Search for the cell housing the specified text and yield its (x, y) center coordinate. 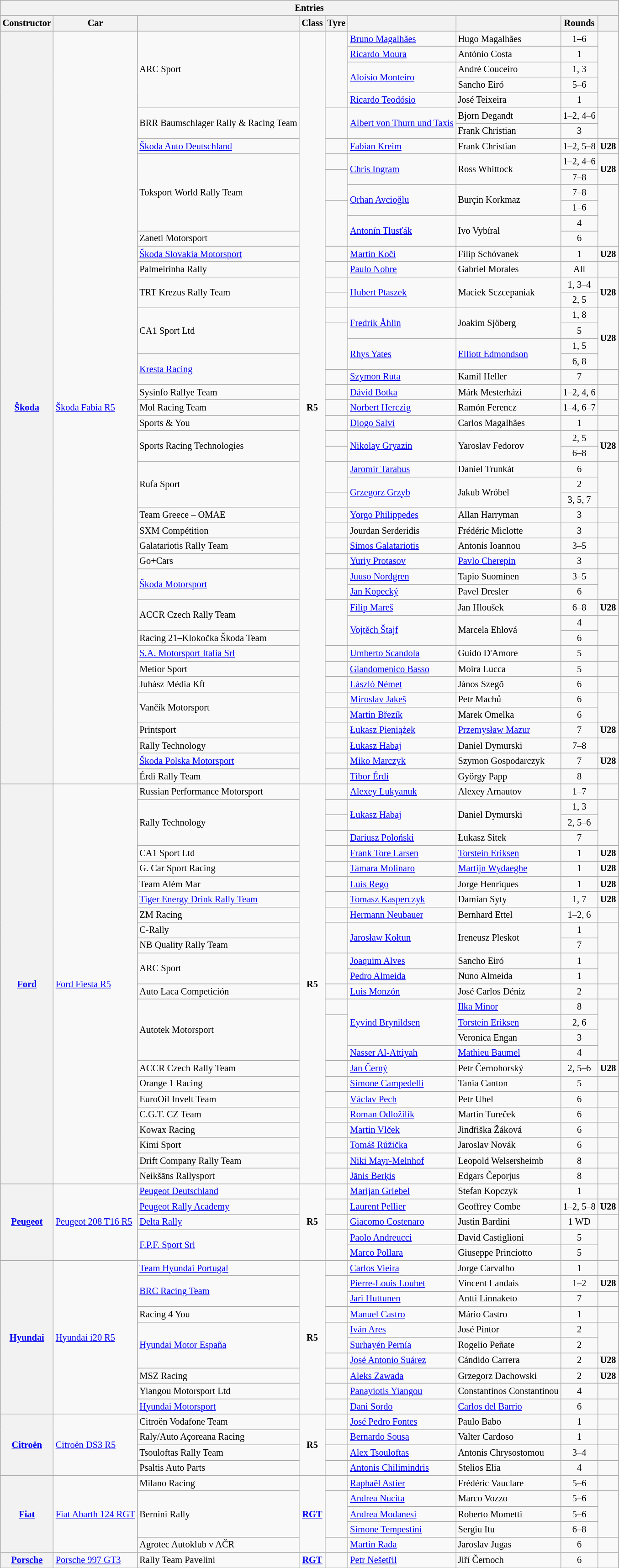
Luis Monzón (402, 991)
Peugeot Deutschland (218, 1191)
Tibor Érdi (402, 776)
Marcela Ehlová (508, 630)
Škoda Auto Deutschland (218, 146)
Allan Harryman (508, 515)
Class (312, 23)
Guido D'Amore (508, 653)
Vincent Landais (508, 1284)
Palmeirinha Rally (218, 269)
Sergiu Itu (508, 1529)
Frédéric Vauclare (508, 1483)
Jan Kopecký (402, 592)
Alexey Arnautov (508, 792)
Cándido Carrera (508, 1360)
C.G.T. CZ Team (218, 1115)
Škoda (27, 407)
Jānis Berķis (402, 1176)
Zaneti Motorsport (218, 238)
Ford (27, 984)
1 WD (579, 1222)
Jan Černý (402, 1068)
SXM Compétition (218, 531)
Ricardo Moura (402, 54)
Drift Company Rally Team (218, 1161)
Škoda Motorsport (218, 584)
Juuso Nordgren (402, 577)
Gabriel Morales (508, 269)
Entries (310, 8)
Jaroslav Novák (508, 1145)
Juhász Média Kft (218, 684)
José Carlos Déniz (508, 991)
Printsport (218, 730)
Márk Mesterházi (508, 392)
László Német (402, 684)
Moira Lucca (508, 669)
Maciek Sczcepaniak (508, 292)
S.A. Motorsport Italia Srl (218, 653)
Ford Fiesta R5 (95, 984)
Rogelio Peñate (508, 1345)
Tamara Molinaro (402, 868)
Porsche 997 GT3 (95, 1560)
Valter Cardoso (508, 1437)
Auto Laca Competición (218, 991)
Jiří Černoch (508, 1560)
Constructor (27, 23)
Marek Omelka (508, 715)
1–7 (579, 792)
Chris Ingram (402, 169)
Łukasz Sitek (508, 838)
André Couceiro (508, 69)
Damian Syty (508, 899)
José Pintor (508, 1330)
Petr Machů (508, 700)
Citroën DS3 R5 (95, 1445)
Frank Tore Larsen (402, 853)
Daniel Trunkát (508, 469)
Neikšāns Rallysport (218, 1176)
Peugeot Rally Academy (218, 1207)
Veronica Engan (508, 1037)
Rounds (579, 23)
Jaromír Tarabus (402, 469)
Team Além Mar (218, 884)
Martin Vlček (402, 1130)
Nasser Al-Attiyah (402, 1053)
Citroën Vodafone Team (218, 1422)
Sports & You (218, 423)
Constantinos Constantinou (508, 1391)
Nikolay Gryazin (402, 446)
Peugeot 208 T16 R5 (95, 1222)
Dani Sordo (402, 1406)
Miko Marczyk (402, 761)
Antti Linnaketo (508, 1299)
Carlos Magalhães (508, 423)
TRT Krezus Rally Team (218, 292)
Rally Team Pavelini (218, 1560)
Mol Racing Team (218, 407)
Ireneusz Pleskot (508, 938)
Sports Racing Technologies (218, 446)
1, 7 (579, 899)
Hermann Neubauer (402, 915)
Hyundai Motor España (218, 1345)
EuroOil Invelt Team (218, 1099)
Toksport World Rally Team (218, 192)
José Teixeira (508, 100)
Martin Rada (402, 1545)
Orange 1 Racing (218, 1084)
Russian Performance Motorsport (218, 792)
Panayiotis Yiangou (402, 1391)
Mathieu Baumel (508, 1053)
Racing 21–Klokočka Škoda Team (218, 638)
Jourdan Serderidis (402, 531)
Dávid Botka (402, 392)
Paulo Babo (508, 1422)
Hubert Ptaszek (402, 292)
Geoffrey Combe (508, 1207)
György Papp (508, 776)
Rufa Sport (218, 484)
Grzegorz Dachowski (508, 1376)
Simone Tempestini (402, 1529)
Ivo Vybíral (508, 231)
Team Greece – OMAE (218, 515)
Aleks Zawada (402, 1376)
Giacomo Costenaro (402, 1222)
Agrotec Autoklub v AČR (218, 1545)
Érdi Rally Team (218, 776)
Szymon Gospodarczyk (508, 761)
Andrea Modanesi (402, 1514)
Fabian Kreim (402, 146)
Rhys Yates (402, 353)
1, 5 (579, 346)
Eyvind Brynildsen (402, 1022)
Ramón Ferencz (508, 407)
Fiat (27, 1514)
Filip Mareš (402, 607)
Jindřiška Žáková (508, 1130)
Tiger Energy Drink Rally Team (218, 899)
Hyundai (27, 1337)
Pavlo Cherepin (508, 561)
Luís Rego (402, 884)
NB Quality Rally Team (218, 945)
Ross Whittock (508, 169)
Szymon Ruta (402, 377)
Laurent Pellier (402, 1207)
Nuno Almeida (508, 976)
All (579, 269)
José Pedro Fontes (402, 1422)
Simone Campedelli (402, 1084)
António Costa (508, 54)
1–2, 6 (579, 915)
Leopold Welsersheimb (508, 1161)
Manuel Castro (402, 1314)
Roberto Mometti (508, 1514)
Yiangou Motorsport Ltd (218, 1391)
Porsche (27, 1560)
Giandomenico Basso (402, 669)
MSZ Racing (218, 1376)
2, 6 (579, 1022)
Iván Ares (402, 1330)
Peugeot (27, 1222)
Raphaël Astier (402, 1483)
Carlos Vieira (402, 1268)
Elliott Edmondson (508, 353)
1, 8 (579, 315)
Sysinfo Rallye Team (218, 392)
6, 8 (579, 361)
Vančík Motorsport (218, 707)
Umberto Scandola (402, 653)
Frédéric Miclotte (508, 531)
Delta Rally (218, 1222)
Škoda Slovakia Motorsport (218, 254)
Marco Pollara (402, 1252)
Hyundai Motorsport (218, 1406)
Bernardo Sousa (402, 1437)
Hyundai i20 R5 (95, 1337)
Jaroslav Jugas (508, 1545)
Hugo Magalhães (508, 39)
C-Rally (218, 930)
Paolo Andreucci (402, 1237)
Carlos del Barrio (508, 1406)
Filip Schóvanek (508, 254)
Jarosław Kołtun (402, 938)
Dariusz Poloński (402, 838)
Stelios Elia (508, 1468)
Fiat Abarth 124 RGT (95, 1514)
Alex Tsouloftas (402, 1452)
Burçin Korkmaz (508, 200)
Grzegorz Grzyb (402, 492)
Racing 4 You (218, 1314)
Surhayén Pernía (402, 1345)
Martin Tureček (508, 1115)
Petr Uhel (508, 1099)
Antonis Ioannou (508, 546)
Tsouloftas Rally Team (218, 1452)
Bernini Rally (218, 1514)
Paulo Nobre (402, 269)
Ilka Minor (508, 1007)
Ricardo Teodósio (402, 100)
Joaquim Alves (402, 961)
Martijn Wydaeghe (508, 868)
BRR Baumschlager Rally & Racing Team (218, 123)
1–4, 6–7 (579, 407)
Yaroslav Fedorov (508, 446)
Tomáš Růžička (402, 1145)
1–2, 4, 6 (579, 392)
Go+Cars (218, 561)
Milano Racing (218, 1483)
Fredrik Åhlin (402, 322)
Antonín Tlusťák (402, 231)
Bruno Magalhães (402, 39)
1, 3–4 (579, 284)
Marco Vozzo (508, 1499)
David Castiglioni (508, 1237)
Metior Sport (218, 669)
Václav Pech (402, 1099)
Team Hyundai Portugal (218, 1268)
Stefan Kopczyk (508, 1191)
Citroën (27, 1445)
José Antonio Suárez (402, 1360)
Łukasz Pieniążek (402, 730)
Martin Březík (402, 715)
Petr Nešetřil (402, 1560)
Autotek Motorsport (218, 1030)
Yuriy Protasov (402, 561)
Kowax Racing (218, 1130)
Miroslav Jakeš (402, 700)
Petr Černohorský (508, 1068)
3–4 (579, 1452)
János Szegõ (508, 684)
Pavel Dresler (508, 592)
Psaltis Auto Parts (218, 1468)
Jorge Carvalho (508, 1268)
Pierre-Louis Loubet (402, 1284)
ZM Racing (218, 915)
Kimi Sport (218, 1145)
Jari Huttunen (402, 1299)
Giuseppe Princiotto (508, 1252)
Tapio Suominen (508, 577)
Škoda Fabia R5 (95, 407)
Albert von Thurn und Taxis (402, 123)
Vojtěch Štajf (402, 630)
Jorge Henriques (508, 884)
Roman Odložilík (402, 1115)
Galatariotis Rally Team (218, 546)
Alexey Lukyanuk (402, 792)
Antonis Chilimindris (402, 1468)
Diogo Salvi (402, 423)
Bernhard Ettel (508, 915)
3, 5, 7 (579, 500)
G. Car Sport Racing (218, 868)
Bjorn Degandt (508, 116)
Tomasz Kasperczyk (402, 899)
Mário Castro (508, 1314)
Joakim Sjöberg (508, 322)
Raly/Auto Açoreana Racing (218, 1437)
Yorgo Philippedes (402, 515)
Škoda Polska Motorsport (218, 761)
Tyre (337, 23)
Edgars Čeporjus (508, 1176)
1–2 (579, 1284)
Jakub Wróbel (508, 492)
Justin Bardini (508, 1222)
Kresta Racing (218, 369)
Niki Mayr-Melnhof (402, 1161)
Jan Hloušek (508, 607)
F.P.F. Sport Srl (218, 1245)
Norbert Herczig (402, 407)
Kamil Heller (508, 377)
Martin Koči (402, 254)
Przemysław Mazur (508, 730)
Car (95, 23)
BRC Racing Team (218, 1291)
Aloísio Monteiro (402, 77)
Orhan Avcioğlu (402, 200)
Pedro Almeida (402, 976)
Marijan Griebel (402, 1191)
Antonis Chrysostomou (508, 1452)
Simos Galatariotis (402, 546)
Tania Canton (508, 1084)
Andrea Nucita (402, 1499)
